Pinpoint the cell where the given text exists, returning its [x, y] midpoint coordinate. 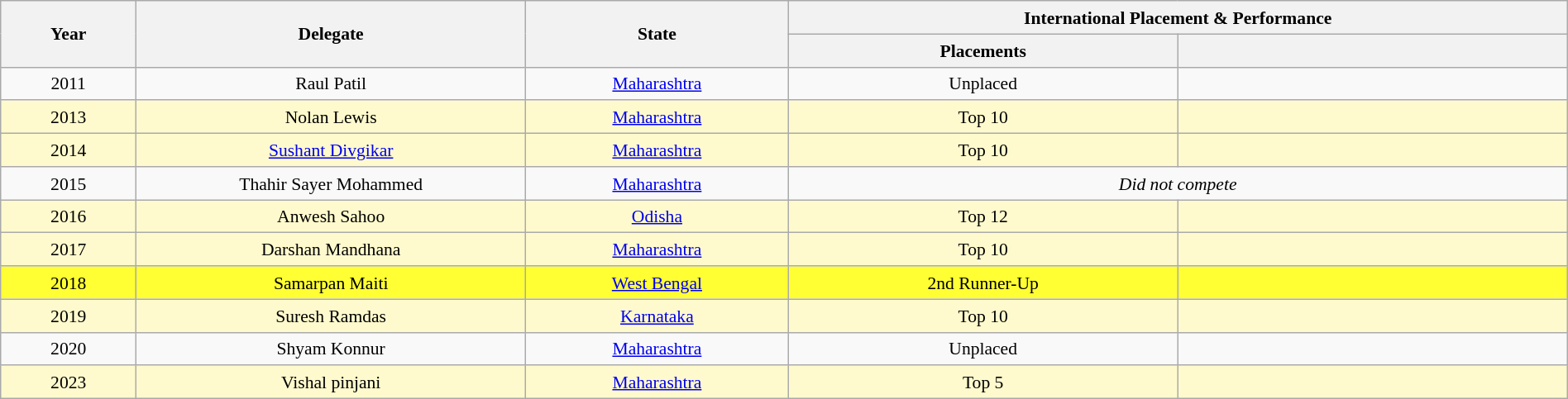
Darshan Mandhana [331, 249]
2015 [69, 183]
Top 12 [982, 216]
2019 [69, 316]
Placements [982, 50]
Year [69, 34]
2020 [69, 349]
2nd Runner-Up [982, 283]
Suresh Ramdas [331, 316]
Vishal pinjani [331, 382]
2017 [69, 249]
2016 [69, 216]
2018 [69, 283]
Did not compete [1178, 183]
Nolan Lewis [331, 117]
2023 [69, 382]
International Placement & Performance [1178, 17]
Karnataka [657, 316]
Odisha [657, 216]
West Bengal [657, 283]
2011 [69, 83]
State [657, 34]
Raul Patil [331, 83]
Anwesh Sahoo [331, 216]
Delegate [331, 34]
Thahir Sayer Mohammed [331, 183]
2014 [69, 150]
Top 5 [982, 382]
2013 [69, 117]
Sushant Divgikar [331, 150]
Shyam Konnur [331, 349]
Samarpan Maiti [331, 283]
